Search for the cell housing the specified text and yield its (X, Y) center coordinate. 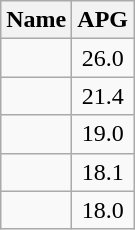
Name (36, 20)
18.1 (103, 172)
21.4 (103, 96)
APG (103, 20)
18.0 (103, 210)
26.0 (103, 58)
19.0 (103, 134)
